From the cell containing the given text, extract its center point as (X, Y) coordinate. 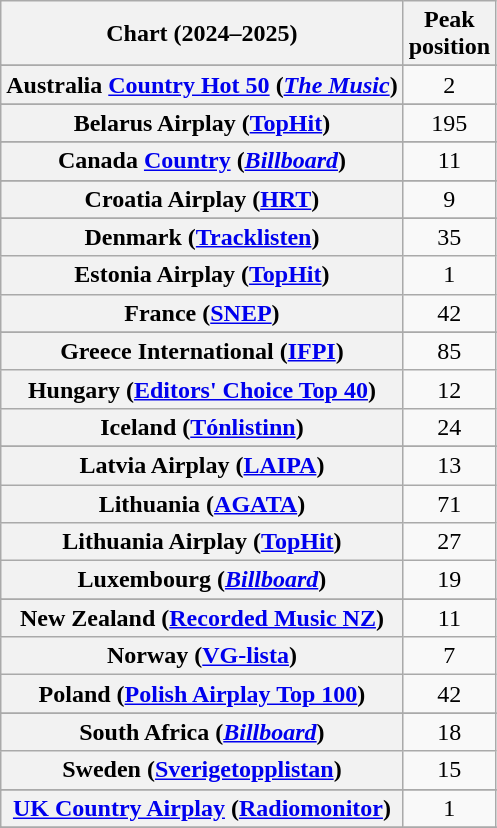
15 (449, 770)
South Africa (Billboard) (202, 732)
France (SNEP) (202, 313)
Sweden (Sverigetopplistan) (202, 770)
Canada Country (Billboard) (202, 161)
Estonia Airplay (TopHit) (202, 275)
71 (449, 503)
UK Country Airplay (Radiomonitor) (202, 808)
Peakposition (449, 34)
19 (449, 580)
24 (449, 427)
Australia Country Hot 50 (The Music) (202, 85)
9 (449, 199)
Poland (Polish Airplay Top 100) (202, 694)
Lithuania Airplay (TopHit) (202, 542)
18 (449, 732)
Hungary (Editors' Choice Top 40) (202, 389)
Lithuania (AGATA) (202, 503)
35 (449, 237)
Norway (VG-lista) (202, 656)
Denmark (Tracklisten) (202, 237)
Greece International (IFPI) (202, 351)
195 (449, 123)
Belarus Airplay (TopHit) (202, 123)
85 (449, 351)
Latvia Airplay (LAIPA) (202, 465)
27 (449, 542)
2 (449, 85)
New Zealand (Recorded Music NZ) (202, 618)
Chart (2024–2025) (202, 34)
12 (449, 389)
Luxembourg (Billboard) (202, 580)
13 (449, 465)
7 (449, 656)
Croatia Airplay (HRT) (202, 199)
Iceland (Tónlistinn) (202, 427)
